Identify which cell holds the provided text, then report its [X, Y] central coordinate. 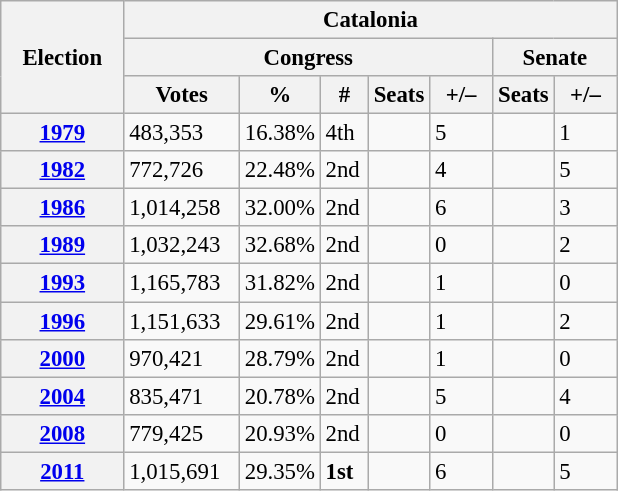
772,726 [182, 170]
2004 [62, 396]
20.78% [280, 396]
Senate [555, 58]
4th [344, 133]
# [344, 95]
20.93% [280, 433]
2000 [62, 358]
Votes [182, 95]
32.00% [280, 208]
1982 [62, 170]
1,015,691 [182, 471]
Catalonia [370, 20]
Election [62, 58]
483,353 [182, 133]
2011 [62, 471]
32.68% [280, 245]
16.38% [280, 133]
1st [344, 471]
970,421 [182, 358]
3 [586, 208]
1,032,243 [182, 245]
779,425 [182, 433]
1,151,633 [182, 321]
28.79% [280, 358]
1989 [62, 245]
1986 [62, 208]
29.35% [280, 471]
1,014,258 [182, 208]
2008 [62, 433]
29.61% [280, 321]
1993 [62, 283]
1996 [62, 321]
1979 [62, 133]
835,471 [182, 396]
31.82% [280, 283]
Congress [308, 58]
% [280, 95]
1,165,783 [182, 283]
22.48% [280, 170]
